Determine the [X, Y] coordinate at the center of the cell enclosing the given text.  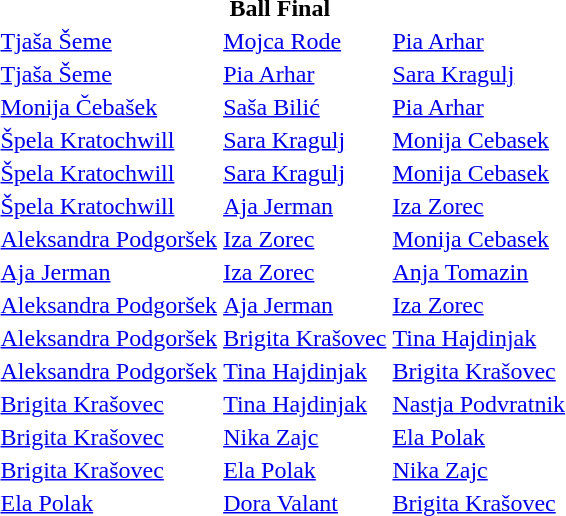
Saša Bilić [305, 107]
Ela Polak [305, 470]
Pia Arhar [305, 74]
Brigita Krašovec [305, 338]
Mojca Rode [305, 41]
Nika Zajc [305, 437]
